For the text-containing cell, return its midpoint in [X, Y] coordinate format. 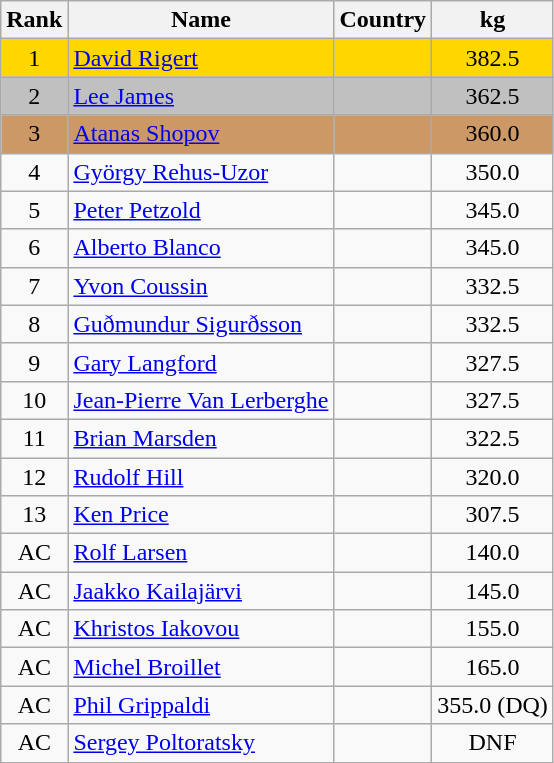
5 [34, 210]
David Rigert [201, 58]
Rudolf Hill [201, 477]
Atanas Shopov [201, 134]
György Rehus-Uzor [201, 172]
362.5 [493, 96]
Rank [34, 20]
382.5 [493, 58]
12 [34, 477]
kg [493, 20]
7 [34, 286]
Jaakko Kailajärvi [201, 591]
322.5 [493, 438]
360.0 [493, 134]
11 [34, 438]
355.0 (DQ) [493, 705]
Gary Langford [201, 362]
Sergey Poltoratsky [201, 743]
155.0 [493, 629]
Peter Petzold [201, 210]
Jean-Pierre Van Lerberghe [201, 400]
1 [34, 58]
Phil Grippaldi [201, 705]
145.0 [493, 591]
Brian Marsden [201, 438]
Michel Broillet [201, 667]
4 [34, 172]
350.0 [493, 172]
Ken Price [201, 515]
Khristos Iakovou [201, 629]
8 [34, 324]
140.0 [493, 553]
DNF [493, 743]
320.0 [493, 477]
Guðmundur Sigurðsson [201, 324]
307.5 [493, 515]
2 [34, 96]
9 [34, 362]
13 [34, 515]
Name [201, 20]
Alberto Blanco [201, 248]
6 [34, 248]
Yvon Coussin [201, 286]
165.0 [493, 667]
Rolf Larsen [201, 553]
Country [383, 20]
Lee James [201, 96]
10 [34, 400]
3 [34, 134]
